From the cell containing the given text, extract its center point as (X, Y) coordinate. 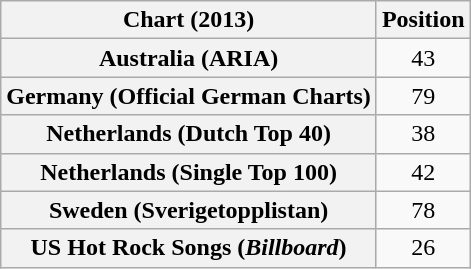
43 (423, 58)
Sweden (Sverigetopplistan) (189, 210)
Chart (2013) (189, 20)
78 (423, 210)
Netherlands (Single Top 100) (189, 172)
US Hot Rock Songs (Billboard) (189, 248)
Australia (ARIA) (189, 58)
38 (423, 134)
Netherlands (Dutch Top 40) (189, 134)
79 (423, 96)
26 (423, 248)
Position (423, 20)
42 (423, 172)
Germany (Official German Charts) (189, 96)
